Locate the cell with the specified text and output its (x, y) center coordinate. 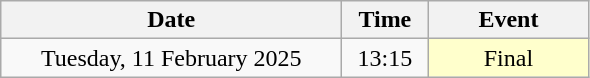
13:15 (385, 58)
Final (508, 58)
Date (172, 20)
Event (508, 20)
Tuesday, 11 February 2025 (172, 58)
Time (385, 20)
